From the cell containing the given text, extract its center point as (X, Y) coordinate. 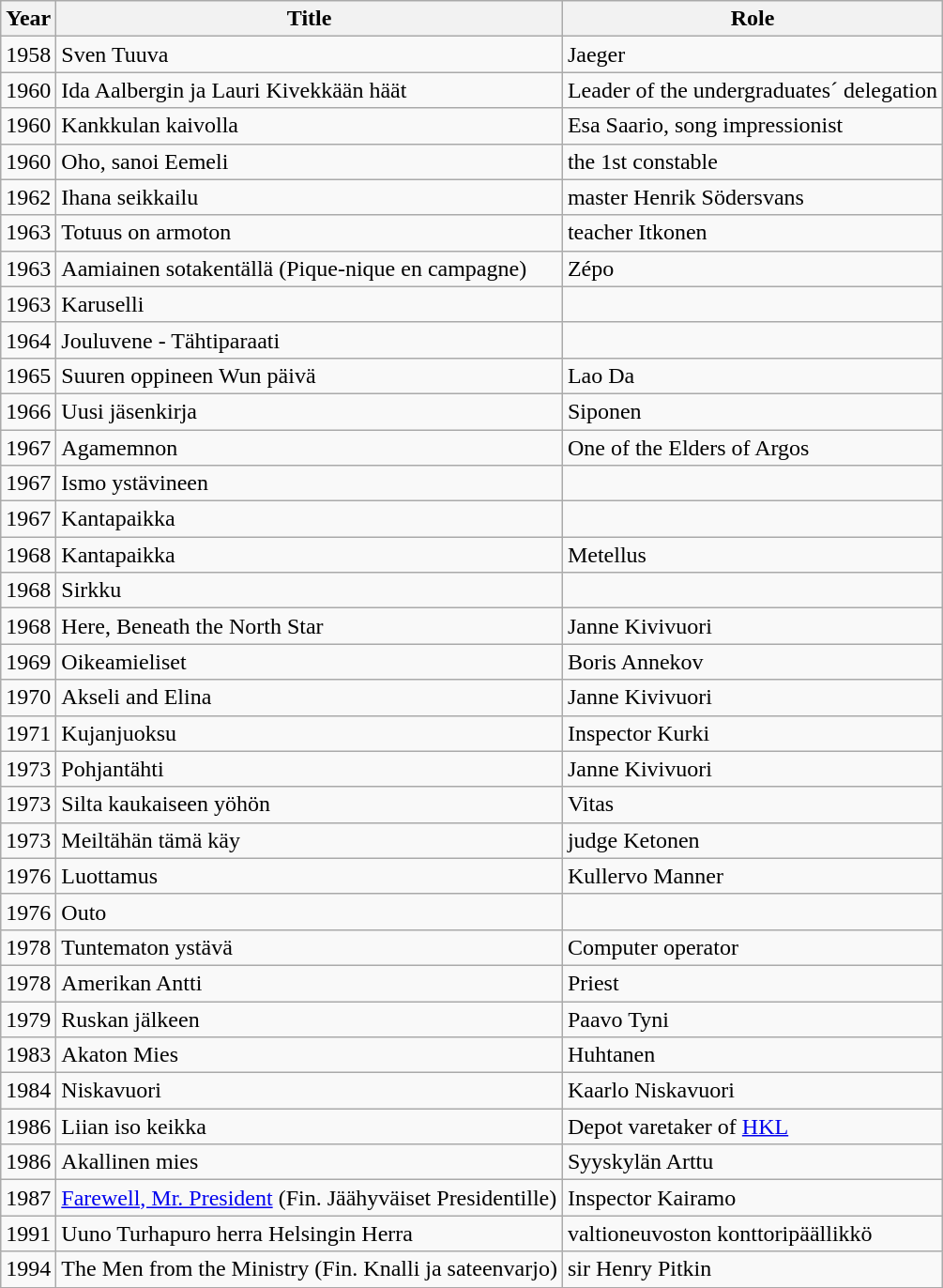
Kankkulan kaivolla (310, 126)
One of the Elders of Argos (753, 448)
Inspector Kurki (753, 733)
Title (310, 19)
Kujanjuoksu (310, 733)
1966 (28, 411)
Ida Aalbergin ja Lauri Kivekkään häät (310, 90)
Akseli and Elina (310, 698)
Here, Beneath the North Star (310, 626)
Oikeamieliset (310, 662)
Niskavuori (310, 1091)
Pohjantähti (310, 769)
Amerikan Antti (310, 983)
Priest (753, 983)
1987 (28, 1198)
Vitas (753, 805)
1979 (28, 1019)
Farewell, Mr. President (Fin. Jäähyväiset Presidentille) (310, 1198)
Paavo Tyni (753, 1019)
Boris Annekov (753, 662)
1994 (28, 1269)
Ruskan jälkeen (310, 1019)
the 1st constable (753, 161)
Sirkku (310, 590)
Siponen (753, 411)
1962 (28, 197)
Aamiainen sotakentällä (Pique-nique en campagne) (310, 268)
Suuren oppineen Wun päivä (310, 376)
Luottamus (310, 876)
Lao Da (753, 376)
1969 (28, 662)
Ihana seikkailu (310, 197)
Outo (310, 912)
Leader of the undergraduates´ delegation (753, 90)
Totuus on armoton (310, 233)
Huhtanen (753, 1055)
master Henrik Södersvans (753, 197)
Computer operator (753, 947)
Ismo ystävineen (310, 483)
Syyskylän Arttu (753, 1162)
Esa Saario, song impressionist (753, 126)
Akaton Mies (310, 1055)
Metellus (753, 555)
Year (28, 19)
Depot varetaker of HKL (753, 1127)
Jaeger (753, 54)
judge Ketonen (753, 840)
1958 (28, 54)
valtioneuvoston konttoripäällikkö (753, 1234)
Liian iso keikka (310, 1127)
1970 (28, 698)
1971 (28, 733)
Akallinen mies (310, 1162)
Sven Tuuva (310, 54)
Karuselli (310, 304)
1983 (28, 1055)
Tuntematon ystävä (310, 947)
1984 (28, 1091)
1991 (28, 1234)
teacher Itkonen (753, 233)
Silta kaukaiseen yöhön (310, 805)
Zépo (753, 268)
Role (753, 19)
Uuno Turhapuro herra Helsingin Herra (310, 1234)
Kullervo Manner (753, 876)
Jouluvene - Tähtiparaati (310, 340)
1965 (28, 376)
Kaarlo Niskavuori (753, 1091)
Agamemnon (310, 448)
Uusi jäsenkirja (310, 411)
Oho, sanoi Eemeli (310, 161)
1964 (28, 340)
The Men from the Ministry (Fin. Knalli ja sateenvarjo) (310, 1269)
sir Henry Pitkin (753, 1269)
Inspector Kairamo (753, 1198)
Meiltähän tämä käy (310, 840)
